Capture the cell that displays the provided text and extract its [X, Y] central coordinate. 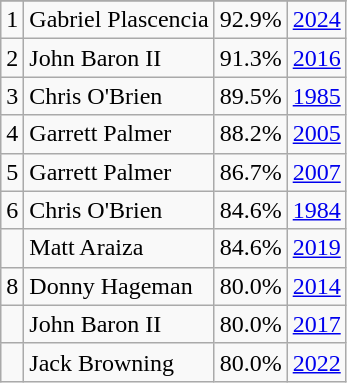
1 [12, 20]
4 [12, 134]
2019 [316, 248]
88.2% [250, 134]
Gabriel Plascencia [119, 20]
2 [12, 58]
2024 [316, 20]
Matt Araiza [119, 248]
92.9% [250, 20]
86.7% [250, 172]
1984 [316, 210]
2005 [316, 134]
2007 [316, 172]
3 [12, 96]
2022 [316, 362]
6 [12, 210]
91.3% [250, 58]
Jack Browning [119, 362]
Donny Hageman [119, 286]
1985 [316, 96]
8 [12, 286]
2016 [316, 58]
2014 [316, 286]
89.5% [250, 96]
2017 [316, 324]
5 [12, 172]
